Output the [x, y] coordinate of the center of the cell containing the given text.  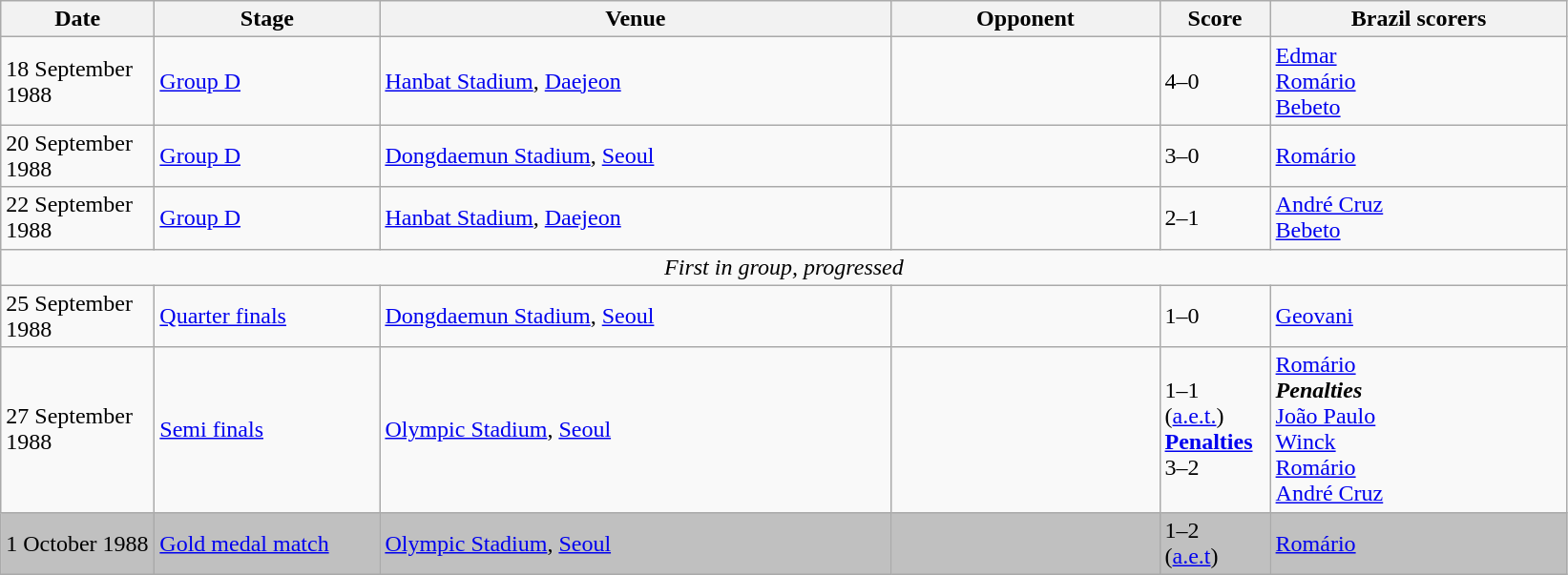
3–0 [1215, 156]
Brazil scorers [1418, 19]
1 October 1988 [78, 544]
Gold medal match [267, 544]
1–1 (a.e.t.) Penalties 3–2 [1215, 429]
Quarter finals [267, 317]
18 September 1988 [78, 81]
Edmar Romário Bebeto [1418, 81]
Venue [636, 19]
20 September 1988 [78, 156]
Geovani [1418, 317]
27 September 1988 [78, 429]
First in group, progressed [784, 267]
Romário Penalties João Paulo Winck Romário André Cruz [1418, 429]
4–0 [1215, 81]
2–1 [1215, 217]
25 September 1988 [78, 317]
Score [1215, 19]
Date [78, 19]
Opponent [1025, 19]
Stage [267, 19]
André Cruz Bebeto [1418, 217]
22 September 1988 [78, 217]
1–2 (a.e.t) [1215, 544]
1–0 [1215, 317]
Semi finals [267, 429]
